Find where the given text appears and provide that cell's center as (X, Y) coordinate. 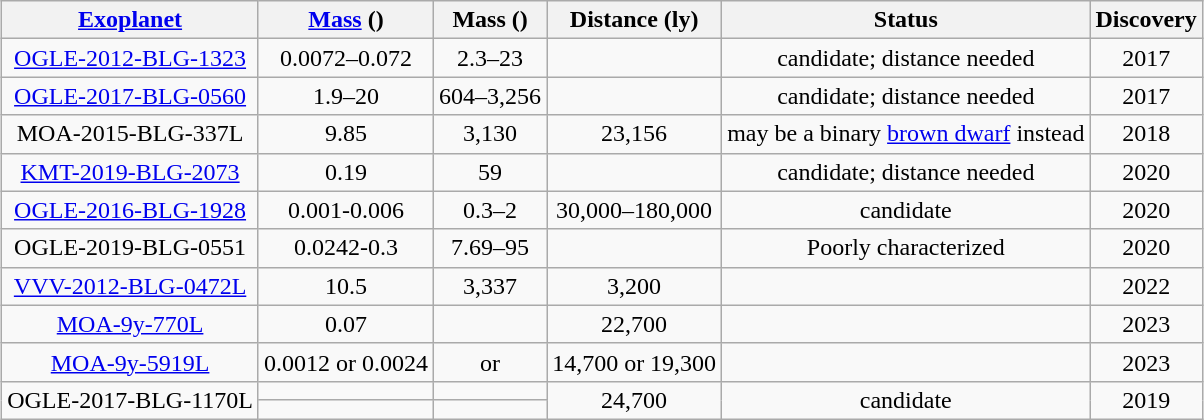
24,700 (634, 400)
OGLE-2012-BLG-1323 (130, 58)
or (490, 362)
23,156 (634, 134)
59 (490, 172)
0.0012 or 0.0024 (346, 362)
604–3,256 (490, 96)
Poorly characterized (906, 248)
22,700 (634, 324)
0.19 (346, 172)
OGLE-2016-BLG-1928 (130, 210)
0.0242-0.3 (346, 248)
MOA-9y-5919L (130, 362)
Exoplanet (130, 20)
may be a binary brown dwarf instead (906, 134)
2022 (1146, 286)
0.07 (346, 324)
Status (906, 20)
0.0072–0.072 (346, 58)
KMT-2019-BLG-2073 (130, 172)
14,700 or 19,300 (634, 362)
3,337 (490, 286)
1.9–20 (346, 96)
10.5 (346, 286)
9.85 (346, 134)
OGLE-2019-BLG-0551 (130, 248)
0.001-0.006 (346, 210)
MOA-2015-BLG-337L (130, 134)
Distance (ly) (634, 20)
2019 (1146, 400)
OGLE-2017-BLG-1170L (130, 400)
VVV-2012-BLG-0472L (130, 286)
2018 (1146, 134)
3,200 (634, 286)
OGLE-2017-BLG-0560 (130, 96)
Discovery (1146, 20)
7.69–95 (490, 248)
MOA-9y-770L (130, 324)
30,000–180,000 (634, 210)
3,130 (490, 134)
2.3–23 (490, 58)
0.3–2 (490, 210)
